Search for the cell housing the specified text and yield its [x, y] center coordinate. 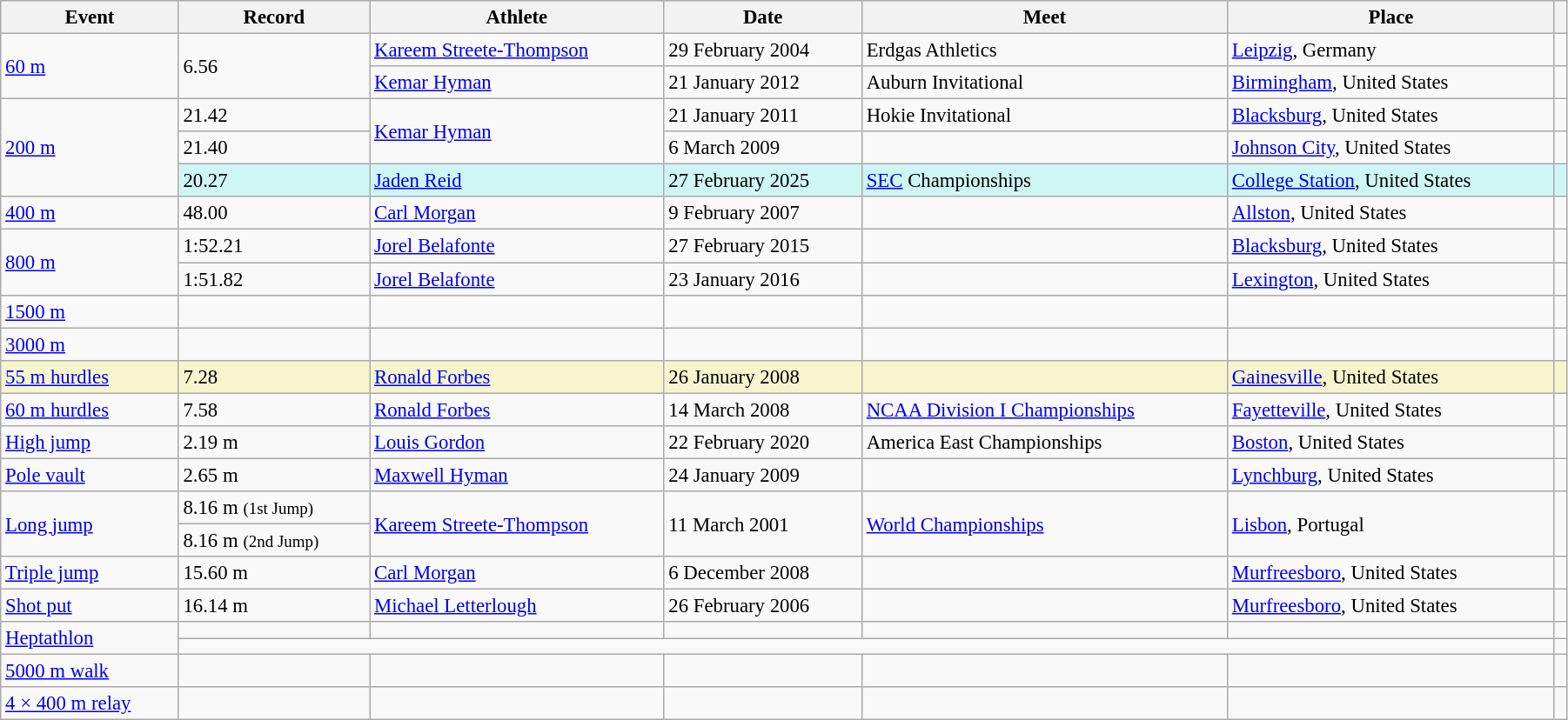
8.16 m (2nd Jump) [274, 540]
2.19 m [274, 443]
Date [762, 17]
Boston, United States [1391, 443]
24 January 2009 [762, 475]
Long jump [90, 523]
48.00 [274, 213]
Lisbon, Portugal [1391, 523]
26 January 2008 [762, 377]
Louis Gordon [517, 443]
29 February 2004 [762, 50]
Record [274, 17]
Erdgas Athletics [1044, 50]
6.56 [274, 66]
Place [1391, 17]
20.27 [274, 181]
15.60 m [274, 573]
1500 m [90, 311]
60 m [90, 66]
Maxwell Hyman [517, 475]
Heptathlon [90, 638]
26 February 2006 [762, 606]
Jaden Reid [517, 181]
22 February 2020 [762, 443]
Athlete [517, 17]
7.58 [274, 410]
Michael Letterlough [517, 606]
6 March 2009 [762, 148]
Lynchburg, United States [1391, 475]
Meet [1044, 17]
World Championships [1044, 523]
Fayetteville, United States [1391, 410]
Leipzig, Germany [1391, 50]
27 February 2015 [762, 246]
Birmingham, United States [1391, 83]
14 March 2008 [762, 410]
3000 m [90, 344]
21.40 [274, 148]
Auburn Invitational [1044, 83]
200 m [90, 148]
SEC Championships [1044, 181]
Shot put [90, 606]
21 January 2012 [762, 83]
11 March 2001 [762, 523]
5000 m walk [90, 671]
21 January 2011 [762, 116]
7.28 [274, 377]
High jump [90, 443]
23 January 2016 [762, 279]
NCAA Division I Championships [1044, 410]
1:51.82 [274, 279]
4 × 400 m relay [90, 703]
55 m hurdles [90, 377]
Triple jump [90, 573]
College Station, United States [1391, 181]
9 February 2007 [762, 213]
16.14 m [274, 606]
Allston, United States [1391, 213]
Event [90, 17]
America East Championships [1044, 443]
6 December 2008 [762, 573]
8.16 m (1st Jump) [274, 508]
400 m [90, 213]
Gainesville, United States [1391, 377]
2.65 m [274, 475]
27 February 2025 [762, 181]
Pole vault [90, 475]
1:52.21 [274, 246]
21.42 [274, 116]
Lexington, United States [1391, 279]
Hokie Invitational [1044, 116]
800 m [90, 263]
60 m hurdles [90, 410]
Johnson City, United States [1391, 148]
